Pinpoint the cell where the given text exists, returning its (X, Y) midpoint coordinate. 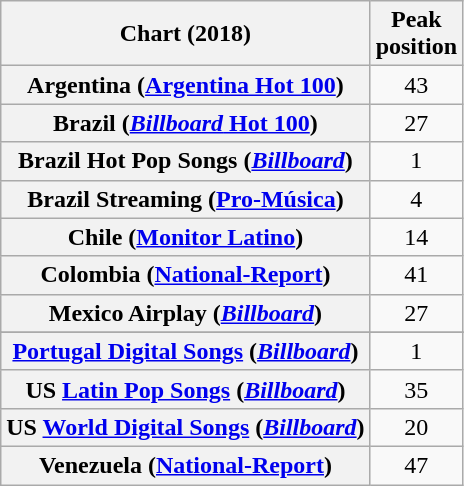
US World Digital Songs (Billboard) (186, 427)
47 (416, 465)
Chart (2018) (186, 34)
Chile (Monitor Latino) (186, 237)
20 (416, 427)
Argentina (Argentina Hot 100) (186, 85)
Portugal Digital Songs (Billboard) (186, 351)
Brazil Hot Pop Songs (Billboard) (186, 161)
14 (416, 237)
Mexico Airplay (Billboard) (186, 313)
4 (416, 199)
41 (416, 275)
43 (416, 85)
Brazil (Billboard Hot 100) (186, 123)
US Latin Pop Songs (Billboard) (186, 389)
35 (416, 389)
Peakposition (416, 34)
Colombia (National-Report) (186, 275)
Brazil Streaming (Pro-Música) (186, 199)
Venezuela (National-Report) (186, 465)
